Scan for the cell matching the given text and deliver its (x, y) coordinate at center. 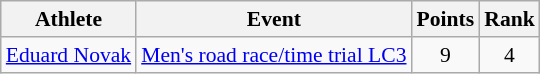
4 (510, 55)
Rank (510, 19)
Men's road race/time trial LC3 (274, 55)
9 (446, 55)
Athlete (68, 19)
Event (274, 19)
Points (446, 19)
Eduard Novak (68, 55)
